Return (x, y) of the center of cell containing provided text 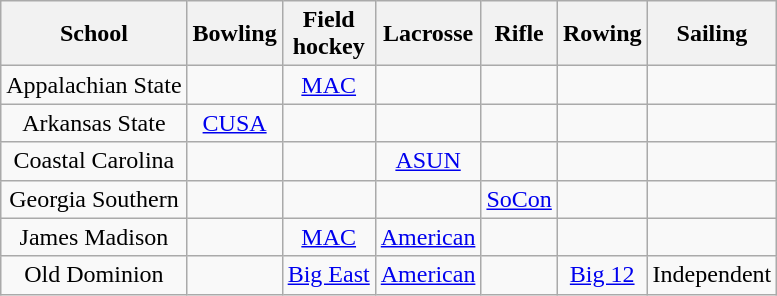
Appalachian State (94, 85)
CUSA (234, 123)
Georgia Southern (94, 199)
Sailing (712, 34)
Lacrosse (428, 34)
Fieldhockey (328, 34)
Bowling (234, 34)
Rowing (602, 34)
Arkansas State (94, 123)
ASUN (428, 161)
School (94, 34)
James Madison (94, 237)
Coastal Carolina (94, 161)
Big East (328, 275)
Independent (712, 275)
Big 12 (602, 275)
SoCon (519, 199)
Old Dominion (94, 275)
Rifle (519, 34)
